Output the (x, y) coordinate of the center of the cell containing the given text.  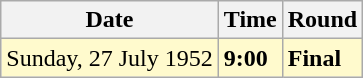
Date (110, 20)
9:00 (250, 58)
Round (322, 20)
Sunday, 27 July 1952 (110, 58)
Final (322, 58)
Time (250, 20)
